Locate the cell with the specified text and output its (x, y) center coordinate. 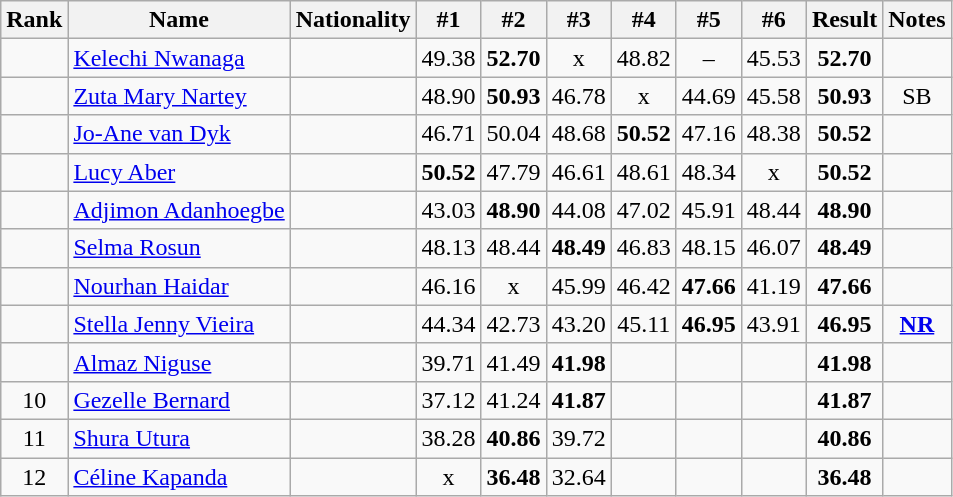
12 (34, 477)
Shura Utura (179, 438)
Zuta Mary Nartey (179, 96)
45.91 (708, 210)
11 (34, 438)
48.38 (774, 134)
44.69 (708, 96)
45.99 (578, 286)
50.04 (514, 134)
NR (917, 324)
46.78 (578, 96)
46.83 (644, 248)
48.34 (708, 172)
48.61 (644, 172)
42.73 (514, 324)
#5 (708, 20)
39.72 (578, 438)
44.08 (578, 210)
– (708, 58)
45.11 (644, 324)
SB (917, 96)
#6 (774, 20)
49.38 (448, 58)
Notes (917, 20)
47.79 (514, 172)
43.20 (578, 324)
46.71 (448, 134)
Almaz Niguse (179, 362)
41.19 (774, 286)
48.82 (644, 58)
38.28 (448, 438)
Jo-Ane van Dyk (179, 134)
Céline Kapanda (179, 477)
Stella Jenny Vieira (179, 324)
43.03 (448, 210)
Kelechi Nwanaga (179, 58)
Selma Rosun (179, 248)
#2 (514, 20)
45.53 (774, 58)
Nourhan Haidar (179, 286)
39.71 (448, 362)
43.91 (774, 324)
47.16 (708, 134)
Rank (34, 20)
41.24 (514, 400)
48.68 (578, 134)
Lucy Aber (179, 172)
41.49 (514, 362)
Name (179, 20)
#4 (644, 20)
45.58 (774, 96)
46.07 (774, 248)
Nationality (353, 20)
32.64 (578, 477)
48.15 (708, 248)
46.42 (644, 286)
44.34 (448, 324)
10 (34, 400)
46.61 (578, 172)
Gezelle Bernard (179, 400)
37.12 (448, 400)
47.02 (644, 210)
#1 (448, 20)
Adjimon Adanhoegbe (179, 210)
Result (844, 20)
#3 (578, 20)
46.16 (448, 286)
48.13 (448, 248)
